Identify which cell holds the provided text, then report its [x, y] central coordinate. 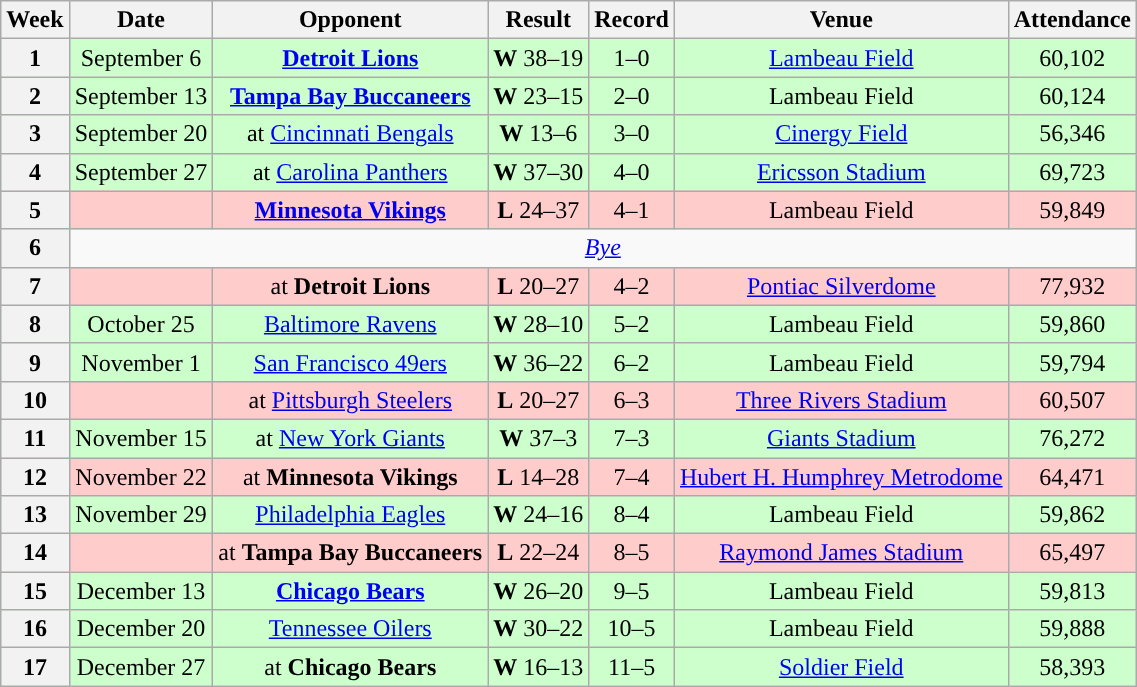
69,723 [1072, 172]
59,888 [1072, 629]
16 [35, 629]
September 27 [141, 172]
L 24–37 [538, 210]
Tampa Bay Buccaneers [350, 96]
Ericsson Stadium [841, 172]
November 15 [141, 438]
4 [35, 172]
at New York Giants [350, 438]
60,102 [1072, 58]
Philadelphia Eagles [350, 515]
W 37–3 [538, 438]
2 [35, 96]
13 [35, 515]
11–5 [632, 667]
W 36–22 [538, 362]
W 16–13 [538, 667]
W 38–19 [538, 58]
December 13 [141, 591]
4–2 [632, 286]
San Francisco 49ers [350, 362]
2–0 [632, 96]
Giants Stadium [841, 438]
Week [35, 20]
6–2 [632, 362]
15 [35, 591]
Hubert H. Humphrey Metrodome [841, 477]
Record [632, 20]
Attendance [1072, 20]
64,471 [1072, 477]
10–5 [632, 629]
17 [35, 667]
November 1 [141, 362]
76,272 [1072, 438]
December 20 [141, 629]
6 [35, 248]
56,346 [1072, 134]
65,497 [1072, 553]
60,124 [1072, 96]
W 30–22 [538, 629]
7–3 [632, 438]
L 14–28 [538, 477]
9 [35, 362]
Tennessee Oilers [350, 629]
at Minnesota Vikings [350, 477]
6–3 [632, 400]
11 [35, 438]
Chicago Bears [350, 591]
Three Rivers Stadium [841, 400]
October 25 [141, 324]
September 6 [141, 58]
12 [35, 477]
at Detroit Lions [350, 286]
59,794 [1072, 362]
Pontiac Silverdome [841, 286]
59,849 [1072, 210]
1–0 [632, 58]
60,507 [1072, 400]
Raymond James Stadium [841, 553]
8–5 [632, 553]
59,862 [1072, 515]
Soldier Field [841, 667]
W 37–30 [538, 172]
Venue [841, 20]
10 [35, 400]
59,813 [1072, 591]
November 22 [141, 477]
Baltimore Ravens [350, 324]
at Cincinnati Bengals [350, 134]
3–0 [632, 134]
W 24–16 [538, 515]
58,393 [1072, 667]
September 20 [141, 134]
7 [35, 286]
September 13 [141, 96]
at Tampa Bay Buccaneers [350, 553]
8 [35, 324]
Cinergy Field [841, 134]
W 23–15 [538, 96]
5 [35, 210]
Opponent [350, 20]
4–1 [632, 210]
Minnesota Vikings [350, 210]
Detroit Lions [350, 58]
at Carolina Panthers [350, 172]
4–0 [632, 172]
5–2 [632, 324]
at Pittsburgh Steelers [350, 400]
W 13–6 [538, 134]
December 27 [141, 667]
59,860 [1072, 324]
Bye [602, 248]
November 29 [141, 515]
3 [35, 134]
9–5 [632, 591]
8–4 [632, 515]
Date [141, 20]
W 28–10 [538, 324]
7–4 [632, 477]
77,932 [1072, 286]
W 26–20 [538, 591]
14 [35, 553]
Result [538, 20]
L 22–24 [538, 553]
at Chicago Bears [350, 667]
1 [35, 58]
